Extract the [x, y] coordinate from the center of the cell holding the provided text.  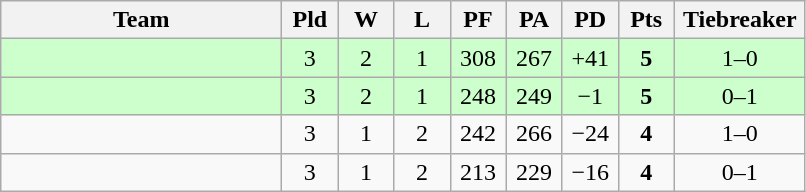
Team [142, 20]
Pld [310, 20]
Pts [646, 20]
267 [534, 58]
−1 [590, 96]
Tiebreaker [740, 20]
249 [534, 96]
W [366, 20]
−16 [590, 172]
+41 [590, 58]
PF [478, 20]
213 [478, 172]
266 [534, 134]
242 [478, 134]
PA [534, 20]
PD [590, 20]
248 [478, 96]
308 [478, 58]
229 [534, 172]
−24 [590, 134]
L [422, 20]
